Extract the (x, y) coordinate from the center of the cell holding the provided text.  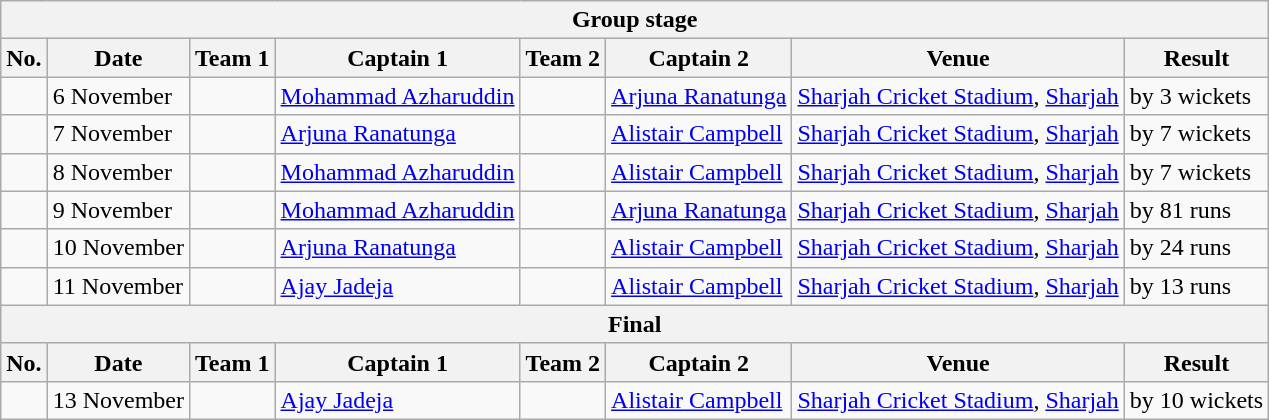
Group stage (635, 20)
Final (635, 324)
by 13 runs (1196, 286)
11 November (118, 286)
8 November (118, 172)
by 3 wickets (1196, 96)
10 November (118, 248)
9 November (118, 210)
by 10 wickets (1196, 400)
13 November (118, 400)
by 24 runs (1196, 248)
6 November (118, 96)
by 81 runs (1196, 210)
7 November (118, 134)
